From the cell containing the given text, extract its center point as (X, Y) coordinate. 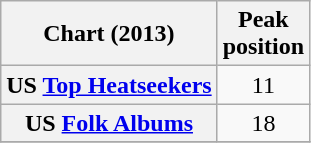
11 (263, 85)
18 (263, 123)
US Folk Albums (109, 123)
Chart (2013) (109, 34)
US Top Heatseekers (109, 85)
Peakposition (263, 34)
